Capture the cell that displays the provided text and extract its (x, y) central coordinate. 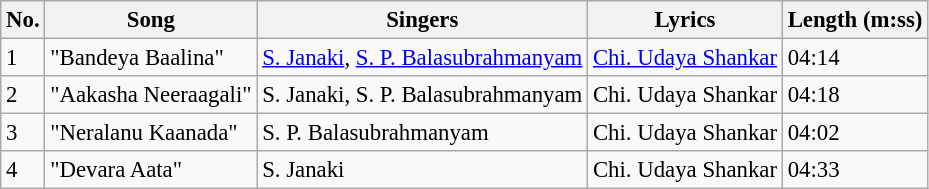
2 (23, 95)
4 (23, 170)
"Aakasha Neeraagali" (151, 95)
04:33 (854, 170)
04:18 (854, 95)
04:02 (854, 133)
S. P. Balasubrahmanyam (422, 133)
No. (23, 20)
04:14 (854, 58)
Lyrics (686, 20)
"Devara Aata" (151, 170)
"Neralanu Kaanada" (151, 133)
3 (23, 133)
Singers (422, 20)
1 (23, 58)
"Bandeya Baalina" (151, 58)
S. Janaki (422, 170)
Length (m:ss) (854, 20)
Song (151, 20)
